Find where the given text appears and provide that cell's center as (X, Y) coordinate. 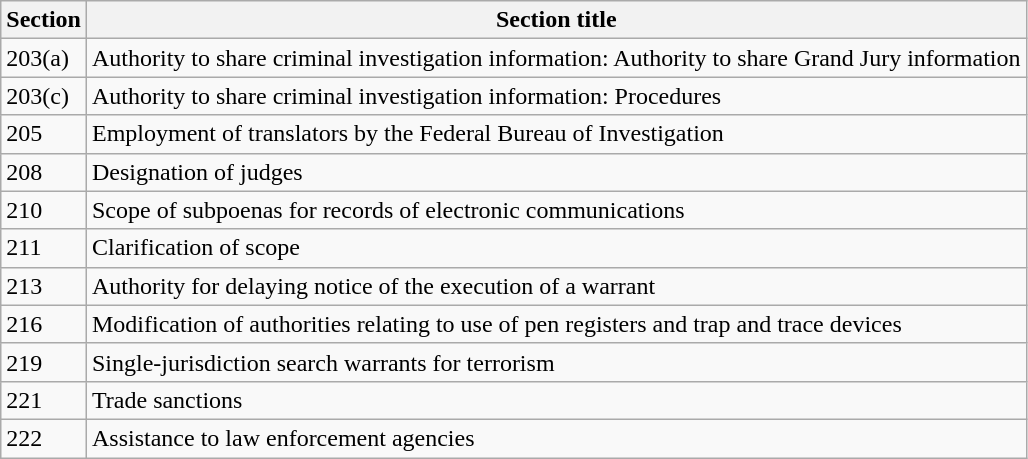
Employment of translators by the Federal Bureau of Investigation (556, 134)
Section (44, 20)
203(c) (44, 96)
208 (44, 172)
211 (44, 248)
Single-jurisdiction search warrants for terrorism (556, 362)
221 (44, 400)
210 (44, 210)
205 (44, 134)
219 (44, 362)
Authority to share criminal investigation information: Authority to share Grand Jury information (556, 58)
Assistance to law enforcement agencies (556, 438)
Scope of subpoenas for records of electronic communications (556, 210)
203(a) (44, 58)
213 (44, 286)
Authority to share criminal investigation information: Procedures (556, 96)
Clarification of scope (556, 248)
222 (44, 438)
Authority for delaying notice of the execution of a warrant (556, 286)
Section title (556, 20)
Modification of authorities relating to use of pen registers and trap and trace devices (556, 324)
216 (44, 324)
Designation of judges (556, 172)
Trade sanctions (556, 400)
